From the cell containing the given text, extract its center point as [x, y] coordinate. 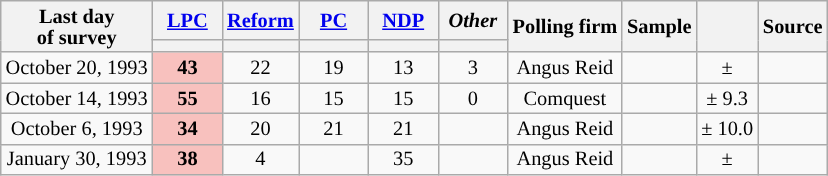
NDP [403, 20]
43 [188, 68]
38 [188, 160]
Comquest [565, 98]
20 [260, 128]
3 [473, 68]
Source [792, 26]
35 [403, 160]
0 [473, 98]
± 10.0 [727, 128]
19 [334, 68]
Other [473, 20]
Sample [659, 26]
October 14, 1993 [77, 98]
October 20, 1993 [77, 68]
4 [260, 160]
± 9.3 [727, 98]
Reform [260, 20]
LPC [188, 20]
13 [403, 68]
PC [334, 20]
Last day of survey [77, 26]
16 [260, 98]
Polling firm [565, 26]
34 [188, 128]
January 30, 1993 [77, 160]
55 [188, 98]
22 [260, 68]
October 6, 1993 [77, 128]
